Determine the [x, y] coordinate at the center of the cell enclosing the given text.  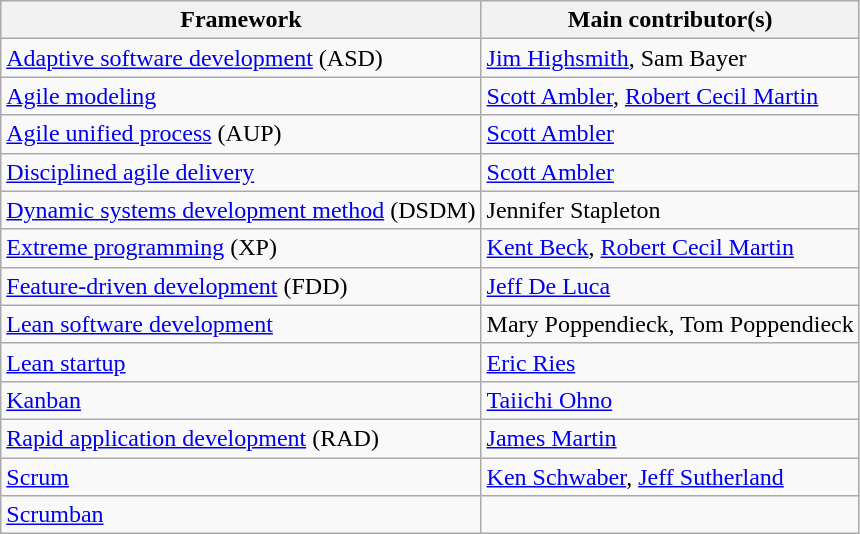
Eric Ries [670, 362]
Feature-driven development (FDD) [241, 286]
Ken Schwaber, Jeff Sutherland [670, 477]
Jeff De Luca [670, 286]
Framework [241, 20]
Agile unified process (AUP) [241, 134]
Taiichi Ohno [670, 400]
Lean software development [241, 324]
Disciplined agile delivery [241, 172]
Jennifer Stapleton [670, 210]
Extreme programming (XP) [241, 248]
Scrum [241, 477]
Lean startup [241, 362]
Scott Ambler, Robert Cecil Martin [670, 96]
Rapid application development (RAD) [241, 438]
Jim Highsmith, Sam Bayer [670, 58]
Kanban [241, 400]
Main contributor(s) [670, 20]
Kent Beck, Robert Cecil Martin [670, 248]
Dynamic systems development method (DSDM) [241, 210]
Scrumban [241, 515]
Adaptive software development (ASD) [241, 58]
Agile modeling [241, 96]
Mary Poppendieck, Tom Poppendieck [670, 324]
James Martin [670, 438]
